Capture the cell that displays the provided text and extract its [x, y] central coordinate. 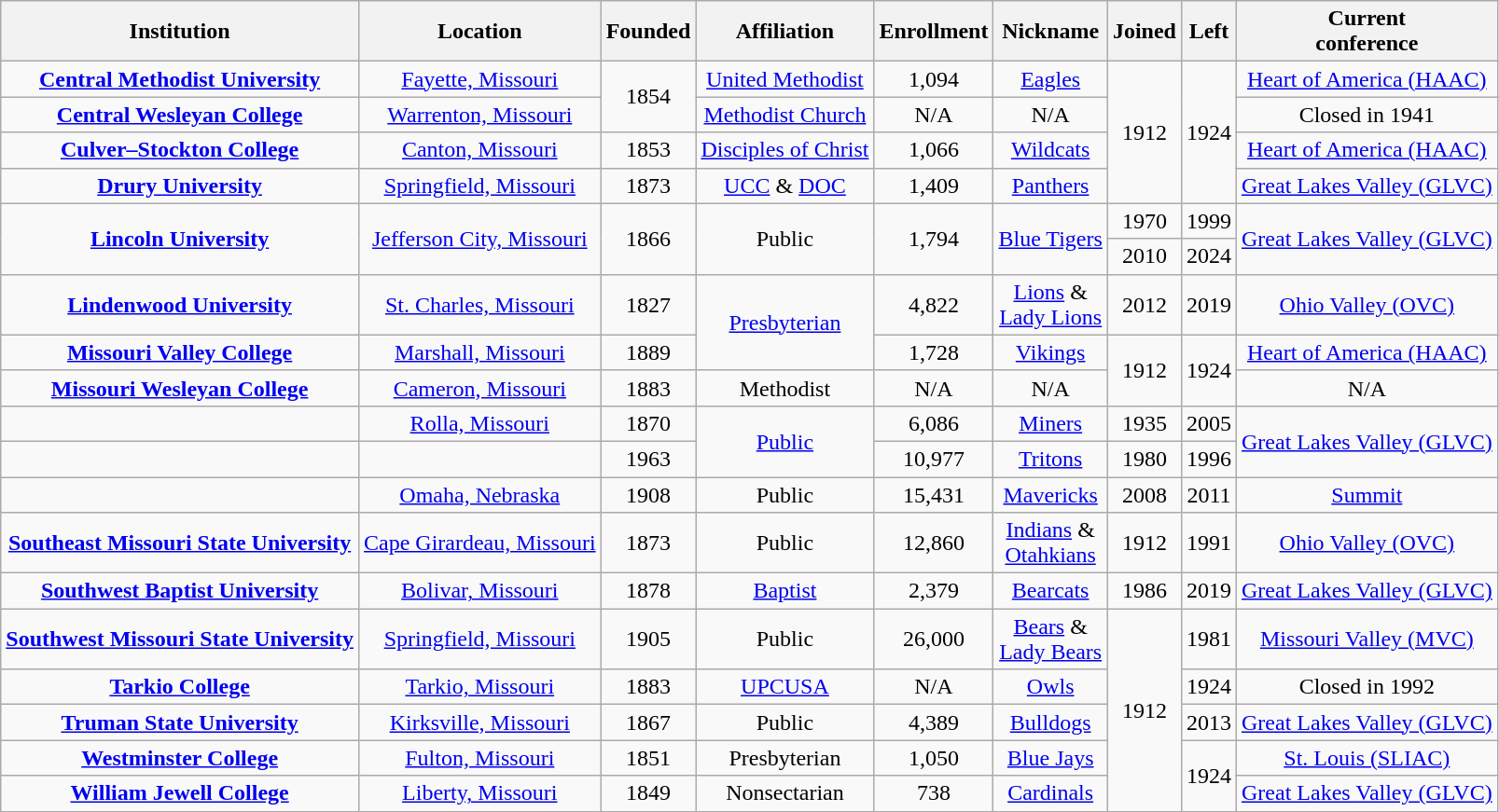
1,050 [934, 758]
Nickname [1050, 32]
1905 [648, 640]
Culver–Stockton College [180, 150]
738 [934, 793]
Eagles [1050, 79]
William Jewell College [180, 793]
1851 [648, 758]
Southeast Missouri State University [180, 543]
1,094 [934, 79]
1991 [1209, 543]
Bearcats [1050, 591]
Southwest Baptist University [180, 591]
Missouri Valley College [180, 352]
Baptist [785, 591]
2011 [1209, 495]
4,822 [934, 304]
St. Charles, Missouri [479, 304]
Canton, Missouri [479, 150]
UCC & DOC [785, 186]
Omaha, Nebraska [479, 495]
Currentconference [1367, 32]
Mavericks [1050, 495]
Missouri Wesleyan College [180, 388]
Southwest Missouri State University [180, 640]
4,389 [934, 723]
12,860 [934, 543]
Rolla, Missouri [479, 423]
Blue Tigers [1050, 239]
Lindenwood University [180, 304]
Central Methodist University [180, 79]
1849 [648, 793]
Kirksville, Missouri [479, 723]
1935 [1144, 423]
6,086 [934, 423]
Left [1209, 32]
Fayette, Missouri [479, 79]
Miners [1050, 423]
Cardinals [1050, 793]
Indians &Otahkians [1050, 543]
1999 [1209, 221]
Affiliation [785, 32]
1878 [648, 591]
2005 [1209, 423]
1963 [648, 459]
Tarkio, Missouri [479, 687]
Owls [1050, 687]
1854 [648, 97]
Marshall, Missouri [479, 352]
1889 [648, 352]
Founded [648, 32]
Warrenton, Missouri [479, 115]
1996 [1209, 459]
2,379 [934, 591]
Disciples of Christ [785, 150]
Tritons [1050, 459]
1,409 [934, 186]
1,728 [934, 352]
Blue Jays [1050, 758]
Tarkio College [180, 687]
10,977 [934, 459]
1867 [648, 723]
Westminster College [180, 758]
Closed in 1941 [1367, 115]
Location [479, 32]
Lions &Lady Lions [1050, 304]
Enrollment [934, 32]
Panthers [1050, 186]
1,066 [934, 150]
1986 [1144, 591]
Central Wesleyan College [180, 115]
2024 [1209, 256]
Bulldogs [1050, 723]
United Methodist [785, 79]
Missouri Valley (MVC) [1367, 640]
Bolivar, Missouri [479, 591]
1908 [648, 495]
Institution [180, 32]
Wildcats [1050, 150]
Truman State University [180, 723]
Summit [1367, 495]
Fulton, Missouri [479, 758]
St. Louis (SLIAC) [1367, 758]
1866 [648, 239]
Liberty, Missouri [479, 793]
1827 [648, 304]
Vikings [1050, 352]
UPCUSA [785, 687]
Jefferson City, Missouri [479, 239]
Cameron, Missouri [479, 388]
2013 [1209, 723]
1870 [648, 423]
2012 [1144, 304]
26,000 [934, 640]
Bears &Lady Bears [1050, 640]
1981 [1209, 640]
1970 [1144, 221]
Drury University [180, 186]
Nonsectarian [785, 793]
Methodist [785, 388]
1980 [1144, 459]
15,431 [934, 495]
2010 [1144, 256]
1853 [648, 150]
Methodist Church [785, 115]
Lincoln University [180, 239]
Joined [1144, 32]
Closed in 1992 [1367, 687]
Cape Girardeau, Missouri [479, 543]
1,794 [934, 239]
2008 [1144, 495]
